From the cell containing the given text, extract its center point as (x, y) coordinate. 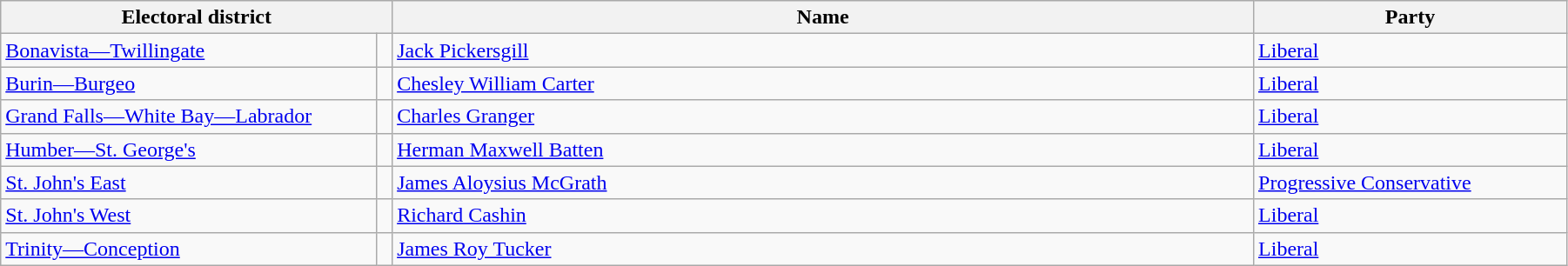
Humber—St. George's (189, 150)
James Roy Tucker (823, 249)
Party (1411, 17)
Bonavista—Twillingate (189, 50)
Burin—Burgeo (189, 83)
Progressive Conservative (1411, 183)
Herman Maxwell Batten (823, 150)
St. John's East (189, 183)
Trinity—Conception (189, 249)
James Aloysius McGrath (823, 183)
Charles Granger (823, 116)
Electoral district (197, 17)
Grand Falls—White Bay—Labrador (189, 116)
Richard Cashin (823, 216)
Jack Pickersgill (823, 50)
Name (823, 17)
St. John's West (189, 216)
Chesley William Carter (823, 83)
